Extract the [X, Y] coordinate from the center of the cell holding the provided text.  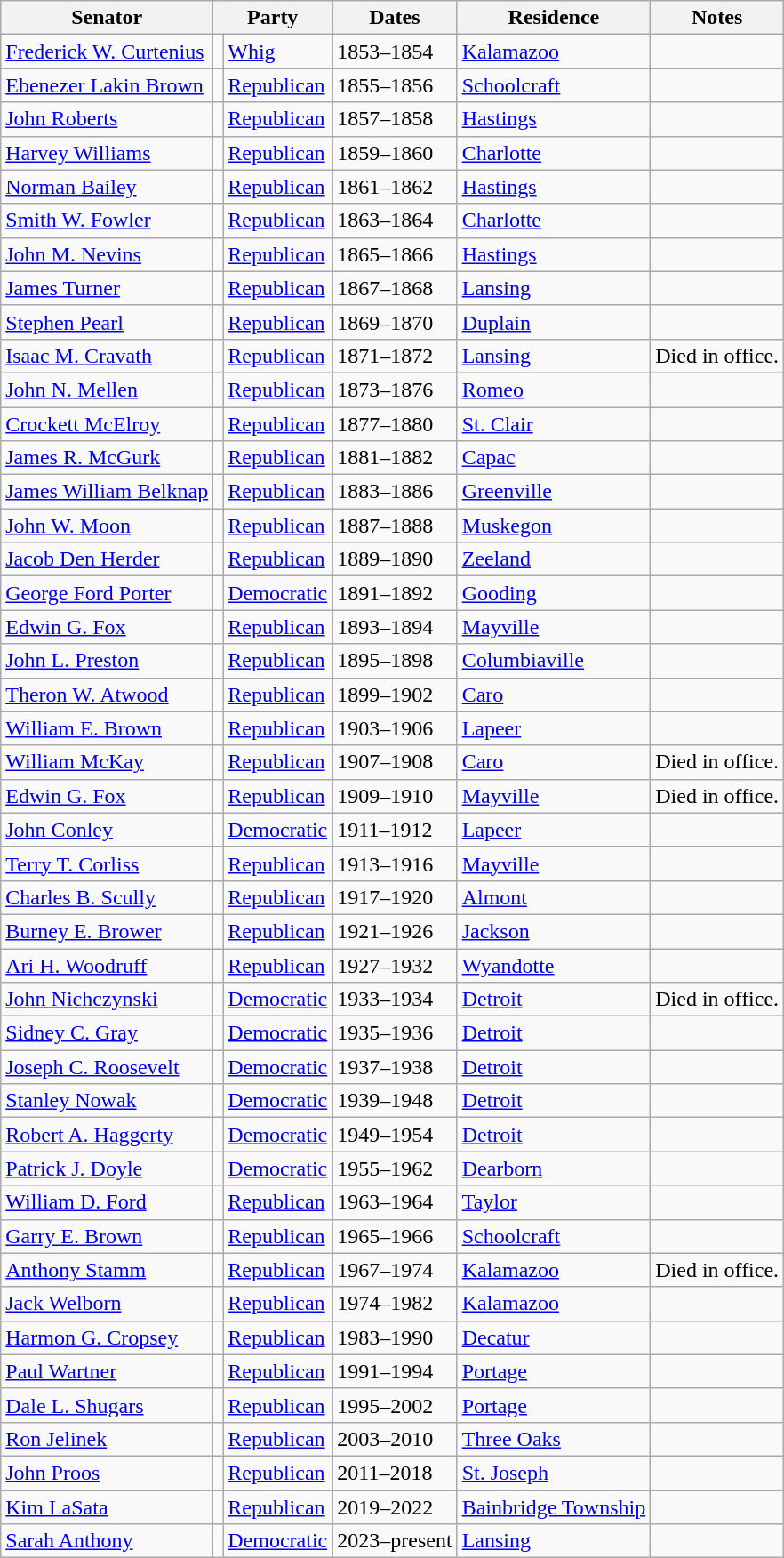
1939–1948 [395, 1101]
Anthony Stamm [107, 1270]
Capac [554, 458]
Gooding [554, 593]
John Nichczynski [107, 1000]
1909–1910 [395, 796]
Bainbridge Township [554, 1507]
Burney E. Brower [107, 931]
1889–1890 [395, 559]
John Conley [107, 830]
John N. Mellen [107, 389]
Frederick W. Curtenius [107, 52]
Kim LaSata [107, 1507]
Dates [395, 18]
1861–1862 [395, 187]
1899–1902 [395, 695]
William D. Ford [107, 1202]
1955–1962 [395, 1168]
1887–1888 [395, 526]
1893–1894 [395, 627]
William McKay [107, 762]
William E. Brown [107, 728]
1913–1916 [395, 863]
Decatur [554, 1337]
1863–1864 [395, 221]
1965–1966 [395, 1236]
Wyandotte [554, 965]
Charles B. Scully [107, 897]
1963–1964 [395, 1202]
2003–2010 [395, 1439]
1867–1868 [395, 288]
1995–2002 [395, 1405]
St. Joseph [554, 1473]
Muskegon [554, 526]
1991–1994 [395, 1371]
1917–1920 [395, 897]
Sarah Anthony [107, 1541]
Stanley Nowak [107, 1101]
1907–1908 [395, 762]
1891–1892 [395, 593]
1921–1926 [395, 931]
John L. Preston [107, 661]
Paul Wartner [107, 1371]
Patrick J. Doyle [107, 1168]
1927–1932 [395, 965]
John W. Moon [107, 526]
Senator [107, 18]
Whig [277, 52]
1855–1856 [395, 85]
Taylor [554, 1202]
1937–1938 [395, 1067]
1869–1870 [395, 322]
Jacob Den Herder [107, 559]
John Proos [107, 1473]
George Ford Porter [107, 593]
James William Belknap [107, 492]
1865–1866 [395, 254]
Ebenezer Lakin Brown [107, 85]
1881–1882 [395, 458]
St. Clair [554, 424]
Jackson [554, 931]
Isaac M. Cravath [107, 356]
Greenville [554, 492]
Norman Bailey [107, 187]
Harvey Williams [107, 153]
Stephen Pearl [107, 322]
Almont [554, 897]
Dearborn [554, 1168]
James Turner [107, 288]
Sidney C. Gray [107, 1033]
1935–1936 [395, 1033]
2011–2018 [395, 1473]
Harmon G. Cropsey [107, 1337]
Terry T. Corliss [107, 863]
1871–1872 [395, 356]
Columbiaville [554, 661]
1933–1934 [395, 1000]
1883–1886 [395, 492]
Joseph C. Roosevelt [107, 1067]
2019–2022 [395, 1507]
1903–1906 [395, 728]
Theron W. Atwood [107, 695]
Three Oaks [554, 1439]
1877–1880 [395, 424]
1949–1954 [395, 1135]
Robert A. Haggerty [107, 1135]
Notes [717, 18]
Crockett McElroy [107, 424]
1873–1876 [395, 389]
Duplain [554, 322]
Ari H. Woodruff [107, 965]
1895–1898 [395, 661]
Dale L. Shugars [107, 1405]
Ron Jelinek [107, 1439]
1911–1912 [395, 830]
1857–1858 [395, 119]
1974–1982 [395, 1304]
1983–1990 [395, 1337]
1853–1854 [395, 52]
John M. Nevins [107, 254]
Residence [554, 18]
2023–present [395, 1541]
James R. McGurk [107, 458]
John Roberts [107, 119]
Party [273, 18]
1859–1860 [395, 153]
1967–1974 [395, 1270]
Garry E. Brown [107, 1236]
Zeeland [554, 559]
Smith W. Fowler [107, 221]
Jack Welborn [107, 1304]
Romeo [554, 389]
